Return the (X, Y) coordinate for the center point of the cell that contains the specified text.  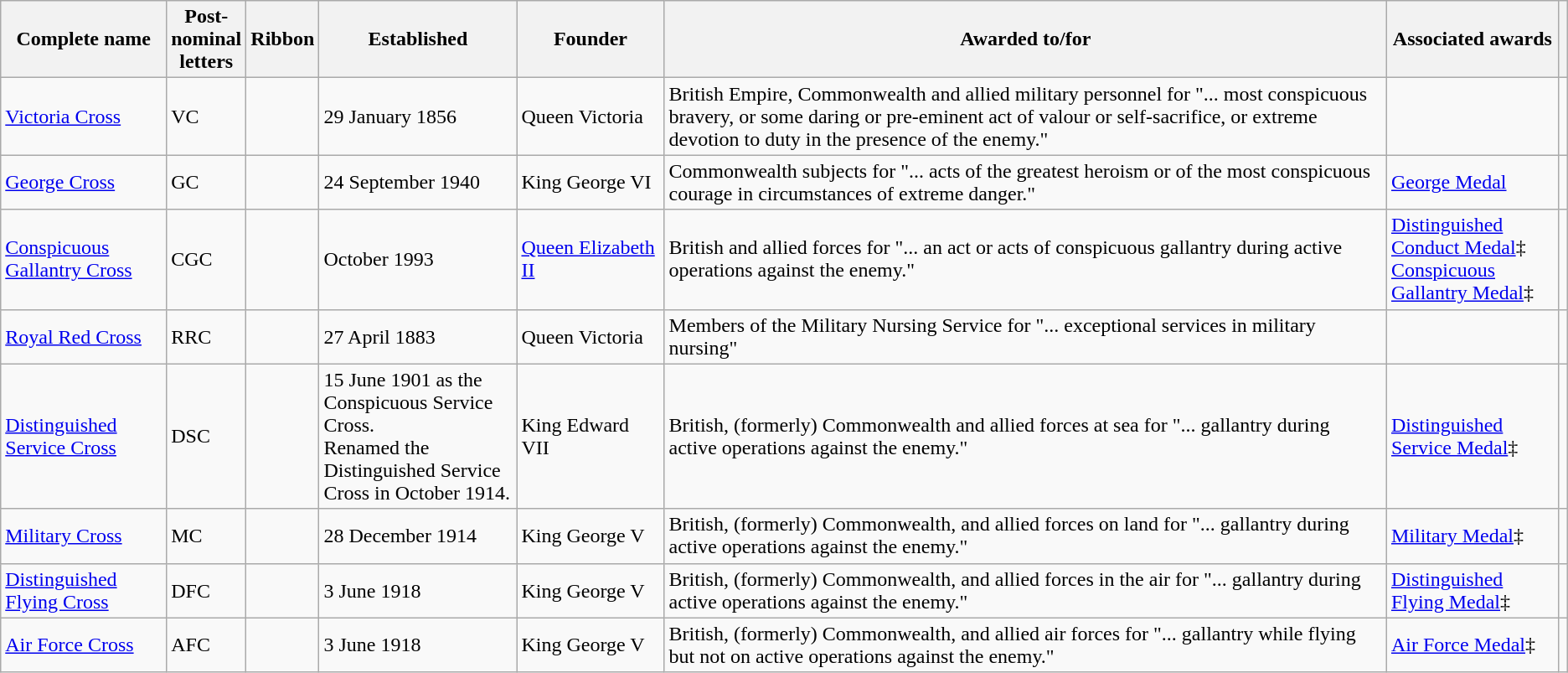
DFC (206, 590)
Established (418, 39)
28 December 1914 (418, 536)
King George VI (591, 183)
King Edward VII (591, 436)
Commonwealth subjects for "... acts of the greatest heroism or of the most conspicuous courage in circumstances of extreme danger." (1025, 183)
MC (206, 536)
AFC (206, 645)
Members of the Military Nursing Service for "... exceptional services in military nursing" (1025, 337)
Military Cross (84, 536)
British, (formerly) Commonwealth and allied forces at sea for "... gallantry during active operations against the enemy." (1025, 436)
Air Force Cross (84, 645)
RRC (206, 337)
October 1993 (418, 260)
British, (formerly) Commonwealth, and allied forces on land for "... gallantry during active operations against the enemy." (1025, 536)
Distinguished Service Medal‡ (1473, 436)
Military Medal‡ (1473, 536)
Air Force Medal‡ (1473, 645)
29 January 1856 (418, 116)
Victoria Cross (84, 116)
CGC (206, 260)
Royal Red Cross (84, 337)
DSC (206, 436)
Ribbon (283, 39)
Founder (591, 39)
Awarded to/for (1025, 39)
George Medal (1473, 183)
Distinguished Flying Medal‡ (1473, 590)
British and allied forces for "... an act or acts of conspicuous gallantry during active operations against the enemy." (1025, 260)
24 September 1940 (418, 183)
British, (formerly) Commonwealth, and allied air forces for "... gallantry while flying but not on active operations against the enemy." (1025, 645)
Conspicuous Gallantry Cross (84, 260)
15 June 1901 as the Conspicuous Service Cross.Renamed the Distinguished Service Cross in October 1914. (418, 436)
Distinguished Conduct Medal‡Conspicuous Gallantry Medal‡ (1473, 260)
Post-nominalletters (206, 39)
Associated awards (1473, 39)
VC (206, 116)
Distinguished Service Cross (84, 436)
GC (206, 183)
Complete name (84, 39)
Queen Elizabeth II (591, 260)
British, (formerly) Commonwealth, and allied forces in the air for "... gallantry during active operations against the enemy." (1025, 590)
27 April 1883 (418, 337)
Distinguished Flying Cross (84, 590)
George Cross (84, 183)
